Search for the cell housing the specified text and yield its [x, y] center coordinate. 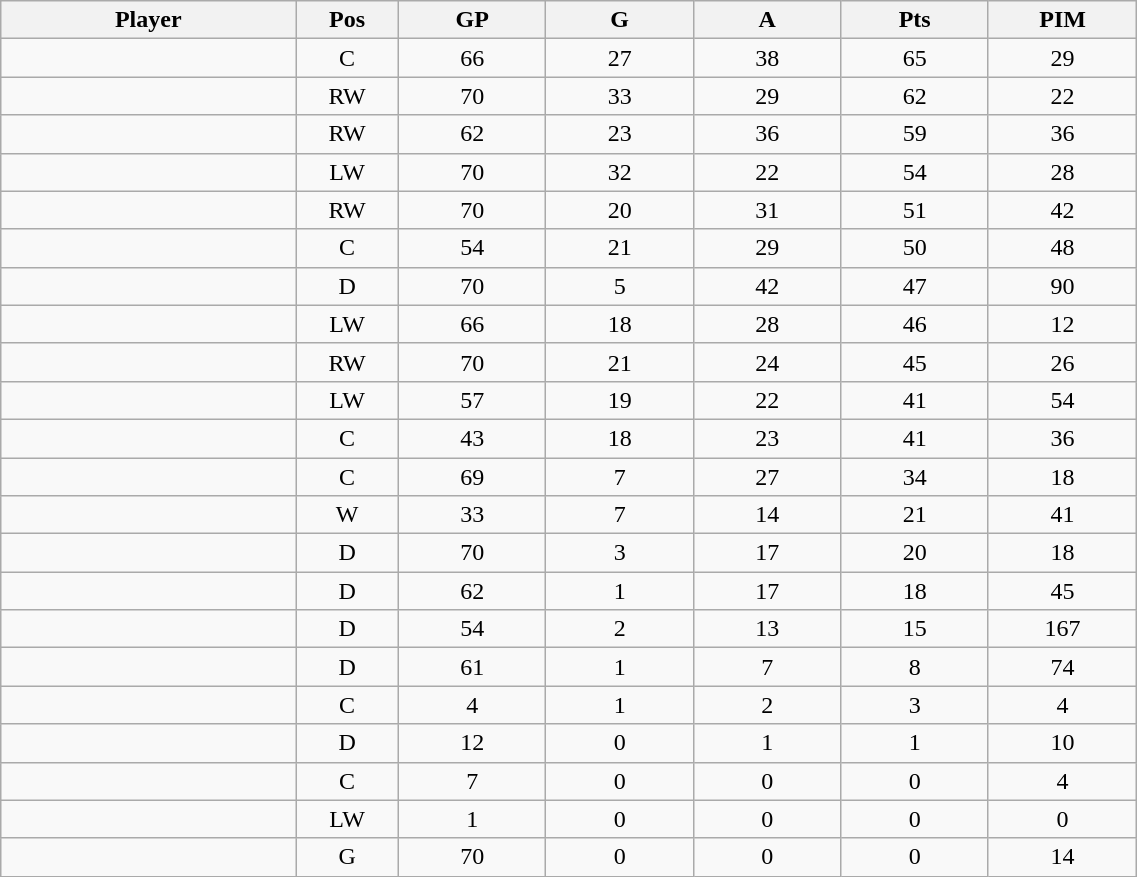
GP [472, 20]
Player [148, 20]
32 [620, 172]
51 [914, 210]
W [348, 515]
59 [914, 134]
Pts [914, 20]
26 [1062, 362]
57 [472, 400]
43 [472, 438]
46 [914, 324]
13 [766, 629]
48 [1062, 248]
8 [914, 667]
34 [914, 477]
31 [766, 210]
69 [472, 477]
A [766, 20]
65 [914, 58]
90 [1062, 286]
Pos [348, 20]
47 [914, 286]
15 [914, 629]
PIM [1062, 20]
61 [472, 667]
10 [1062, 743]
5 [620, 286]
50 [914, 248]
24 [766, 362]
19 [620, 400]
74 [1062, 667]
167 [1062, 629]
38 [766, 58]
